Provide the [X, Y] coordinate of the cell's center where the given text is located.  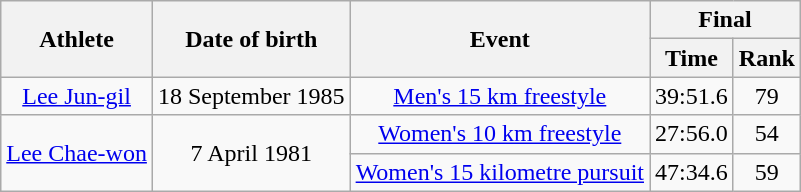
54 [766, 134]
Women's 10 km freestyle [500, 134]
27:56.0 [692, 134]
18 September 1985 [251, 96]
Lee Chae-won [77, 153]
Lee Jun-gil [77, 96]
Athlete [77, 39]
Date of birth [251, 39]
Men's 15 km freestyle [500, 96]
Time [692, 58]
Event [500, 39]
7 April 1981 [251, 153]
Women's 15 kilometre pursuit [500, 172]
39:51.6 [692, 96]
79 [766, 96]
Final [726, 20]
59 [766, 172]
Rank [766, 58]
47:34.6 [692, 172]
